Locate the cell with the specified text and output its (x, y) center coordinate. 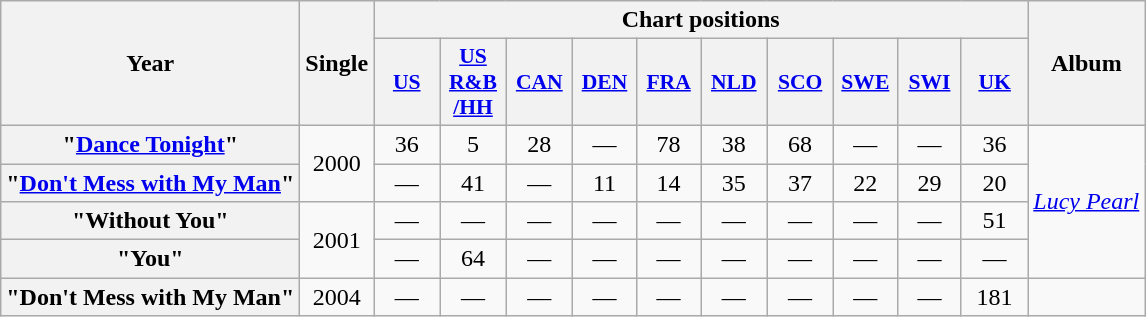
11 (604, 183)
37 (800, 183)
181 (994, 297)
DEN (604, 82)
"Without You" (150, 221)
US (407, 82)
Single (337, 64)
2004 (337, 297)
NLD (734, 82)
64 (473, 259)
SWE (865, 82)
Album (1086, 64)
14 (669, 183)
Chart positions (701, 20)
68 (800, 144)
CAN (539, 82)
FRA (669, 82)
UK (994, 82)
38 (734, 144)
78 (669, 144)
US R&B/HH (473, 82)
41 (473, 183)
2001 (337, 240)
SWI (929, 82)
20 (994, 183)
SCO (800, 82)
Year (150, 64)
5 (473, 144)
Lucy Pearl (1086, 201)
"You" (150, 259)
35 (734, 183)
22 (865, 183)
2000 (337, 163)
"Dance Tonight" (150, 144)
28 (539, 144)
51 (994, 221)
29 (929, 183)
